Provide the (X, Y) coordinate of the cell's center where the given text is located.  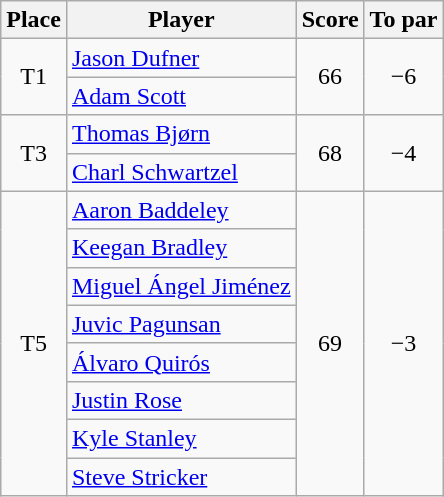
Place (34, 20)
Adam Scott (181, 96)
−3 (404, 343)
−4 (404, 153)
Steve Stricker (181, 477)
Charl Schwartzel (181, 172)
Player (181, 20)
Jason Dufner (181, 58)
Thomas Bjørn (181, 134)
−6 (404, 77)
Score (330, 20)
Kyle Stanley (181, 438)
66 (330, 77)
69 (330, 343)
To par (404, 20)
Miguel Ángel Jiménez (181, 286)
T5 (34, 343)
Aaron Baddeley (181, 210)
Keegan Bradley (181, 248)
Álvaro Quirós (181, 362)
T3 (34, 153)
Justin Rose (181, 400)
Juvic Pagunsan (181, 324)
T1 (34, 77)
68 (330, 153)
